Find where the given text appears and provide that cell's center as (X, Y) coordinate. 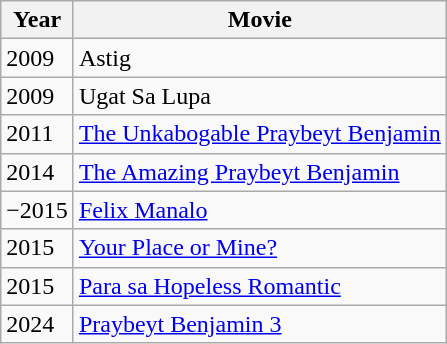
−2015 (38, 210)
Praybeyt Benjamin 3 (260, 324)
Para sa Hopeless Romantic (260, 286)
Year (38, 20)
2024 (38, 324)
The Amazing Praybeyt Benjamin (260, 172)
Your Place or Mine? (260, 248)
2014 (38, 172)
Felix Manalo (260, 210)
Astig (260, 58)
2011 (38, 134)
The Unkabogable Praybeyt Benjamin (260, 134)
Ugat Sa Lupa (260, 96)
Movie (260, 20)
